Output the (x, y) coordinate of the center of the cell containing the given text.  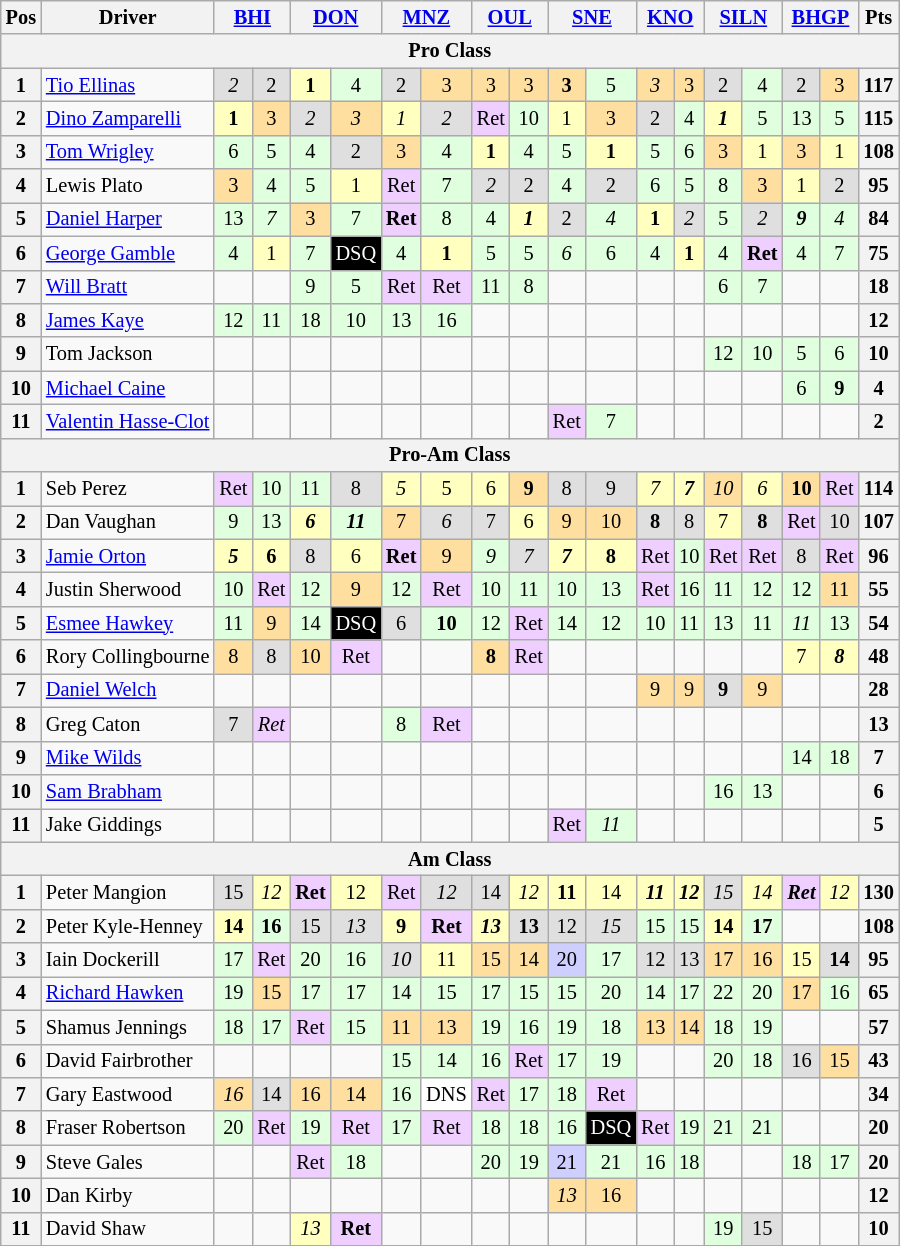
Dan Vaughan (128, 522)
Jamie Orton (128, 556)
Tom Jackson (128, 354)
SNE (592, 17)
Pro-Am Class (450, 455)
43 (878, 1061)
David Fairbrother (128, 1061)
Richard Hawken (128, 993)
BHI (252, 17)
Tio Ellinas (128, 85)
117 (878, 85)
Driver (128, 17)
Dan Kirby (128, 1195)
DNS (446, 1094)
Pos (21, 17)
BHGP (820, 17)
34 (878, 1094)
48 (878, 657)
Fraser Robertson (128, 1128)
Dino Zamparelli (128, 118)
OUL (510, 17)
Rory Collingbourne (128, 657)
55 (878, 589)
Peter Mangion (128, 892)
75 (878, 253)
Tom Wrigley (128, 152)
115 (878, 118)
Shamus Jennings (128, 1027)
David Shaw (128, 1229)
Am Class (450, 859)
Michael Caine (128, 388)
Steve Gales (128, 1162)
James Kaye (128, 320)
Pro Class (450, 51)
Mike Wilds (128, 758)
28 (878, 690)
Iain Dockerill (128, 960)
Daniel Welch (128, 690)
114 (878, 489)
57 (878, 1027)
Will Bratt (128, 287)
George Gamble (128, 253)
Sam Brabham (128, 791)
107 (878, 522)
Peter Kyle-Henney (128, 926)
Lewis Plato (128, 186)
84 (878, 219)
DON (336, 17)
54 (878, 623)
Jake Giddings (128, 825)
Greg Caton (128, 724)
KNO (670, 17)
Seb Perez (128, 489)
MNZ (426, 17)
65 (878, 993)
Valentin Hasse-Clot (128, 421)
Daniel Harper (128, 219)
Pts (878, 17)
Gary Eastwood (128, 1094)
96 (878, 556)
SILN (743, 17)
130 (878, 892)
22 (723, 993)
Justin Sherwood (128, 589)
Esmee Hawkey (128, 623)
